Capture the cell that displays the provided text and extract its (x, y) central coordinate. 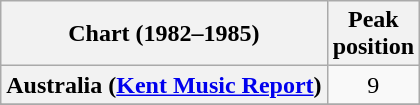
Australia (Kent Music Report) (164, 85)
9 (373, 85)
Peakposition (373, 34)
Chart (1982–1985) (164, 34)
